Return the [X, Y] coordinate for the center point of the cell that contains the specified text.  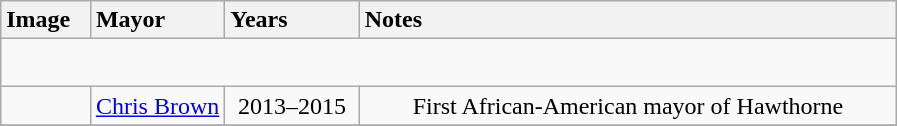
Mayor [157, 20]
Notes [628, 20]
Chris Brown [157, 106]
Image [46, 20]
First African-American mayor of Hawthorne [628, 106]
Years [292, 20]
2013–2015 [292, 106]
